Return (x, y) of the center of cell containing provided text 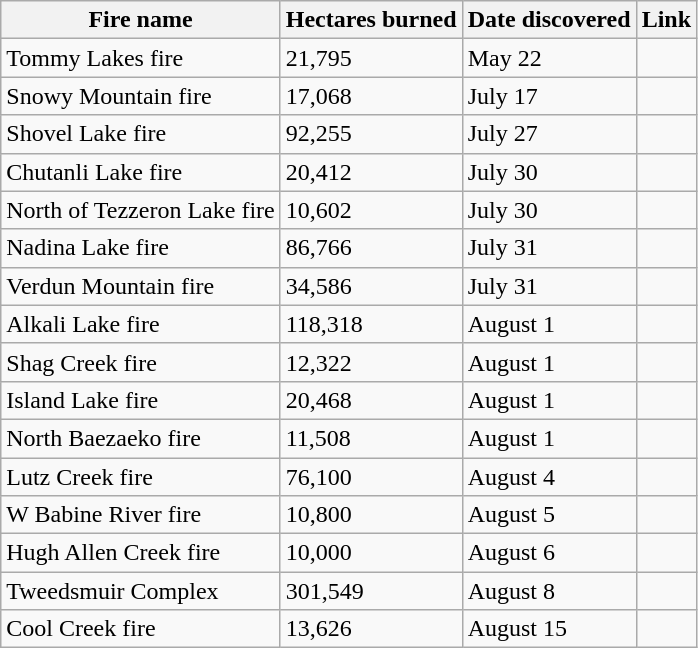
North Baezaeko fire (140, 438)
Alkali Lake fire (140, 324)
W Babine River fire (140, 515)
North of Tezzeron Lake fire (140, 210)
Tommy Lakes fire (140, 58)
August 15 (549, 629)
Verdun Mountain fire (140, 286)
20,468 (371, 400)
Chutanli Lake fire (140, 172)
July 27 (549, 134)
92,255 (371, 134)
August 6 (549, 553)
21,795 (371, 58)
July 17 (549, 96)
13,626 (371, 629)
Island Lake fire (140, 400)
Snowy Mountain fire (140, 96)
10,800 (371, 515)
76,100 (371, 477)
11,508 (371, 438)
August 5 (549, 515)
August 8 (549, 591)
Shag Creek fire (140, 362)
Hectares burned (371, 20)
34,586 (371, 286)
Cool Creek fire (140, 629)
17,068 (371, 96)
301,549 (371, 591)
10,000 (371, 553)
Date discovered (549, 20)
August 4 (549, 477)
12,322 (371, 362)
Tweedsmuir Complex (140, 591)
Shovel Lake fire (140, 134)
Link (666, 20)
Hugh Allen Creek fire (140, 553)
May 22 (549, 58)
20,412 (371, 172)
118,318 (371, 324)
Fire name (140, 20)
Nadina Lake fire (140, 248)
Lutz Creek fire (140, 477)
10,602 (371, 210)
86,766 (371, 248)
